For the text-containing cell, return its midpoint in (X, Y) coordinate format. 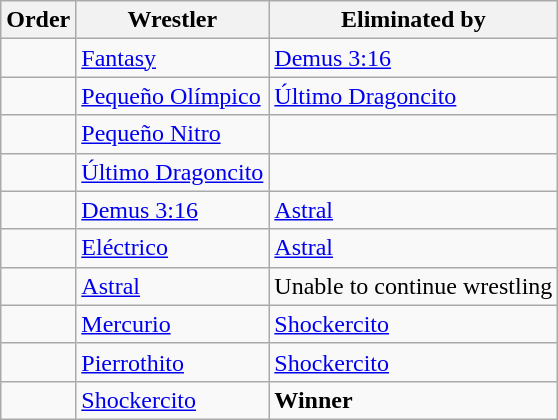
Eliminated by (414, 20)
Wrestler (172, 20)
Pequeño Nitro (172, 134)
Mercurio (172, 324)
Fantasy (172, 58)
Eléctrico (172, 248)
Pierrothito (172, 362)
Unable to continue wrestling (414, 286)
Pequeño Olímpico (172, 96)
Order (38, 20)
Winner (414, 400)
